For the text-containing cell, return its midpoint in [X, Y] coordinate format. 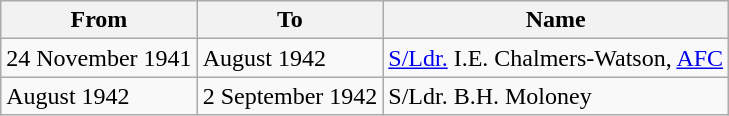
From [99, 20]
24 November 1941 [99, 58]
Name [556, 20]
2 September 1942 [290, 96]
S/Ldr. B.H. Moloney [556, 96]
To [290, 20]
S/Ldr. I.E. Chalmers-Watson, AFC [556, 58]
